Provide the [X, Y] coordinate of the cell's center where the given text is located.  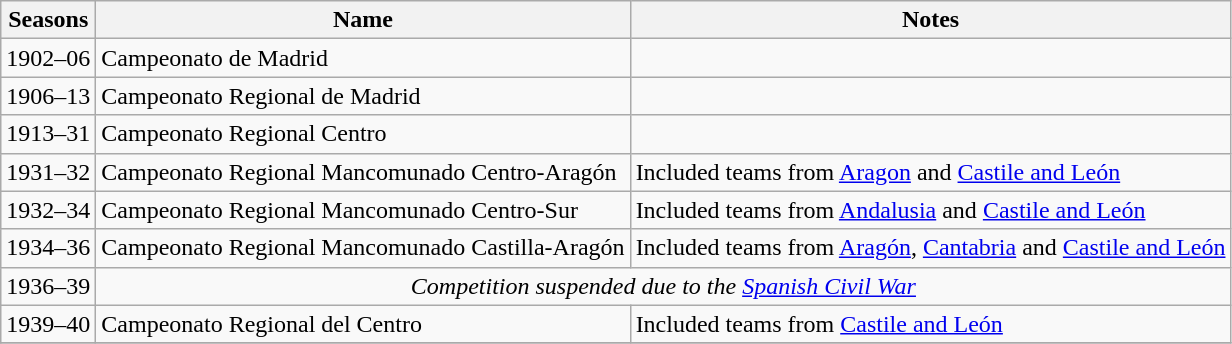
Included teams from Andalusia and Castile and León [930, 210]
Campeonato Regional Mancomunado Centro-Aragón [363, 172]
1939–40 [48, 324]
Included teams from Aragón, Cantabria and Castile and León [930, 248]
Campeonato Regional Centro [363, 134]
1931–32 [48, 172]
Included teams from Castile and León [930, 324]
Campeonato Regional de Madrid [363, 96]
1936–39 [48, 286]
Campeonato Regional del Centro [363, 324]
1932–34 [48, 210]
1906–13 [48, 96]
1902–06 [48, 58]
Seasons [48, 20]
1934–36 [48, 248]
Included teams from Aragon and Castile and León [930, 172]
1913–31 [48, 134]
Competition suspended due to the Spanish Civil War [664, 286]
Campeonato de Madrid [363, 58]
Notes [930, 20]
Campeonato Regional Mancomunado Castilla-Aragón [363, 248]
Name [363, 20]
Campeonato Regional Mancomunado Centro-Sur [363, 210]
